Return (x, y) of the center of cell containing provided text 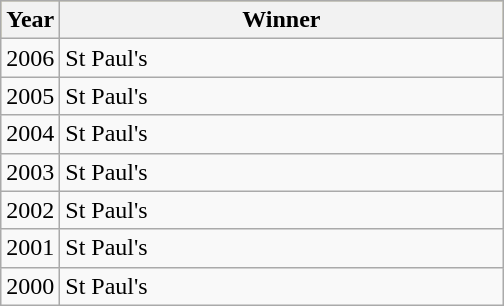
Winner (282, 20)
2002 (30, 210)
2003 (30, 172)
2000 (30, 286)
Year (30, 20)
2006 (30, 58)
2004 (30, 134)
2001 (30, 248)
2005 (30, 96)
